For the text-containing cell, return its midpoint in [X, Y] coordinate format. 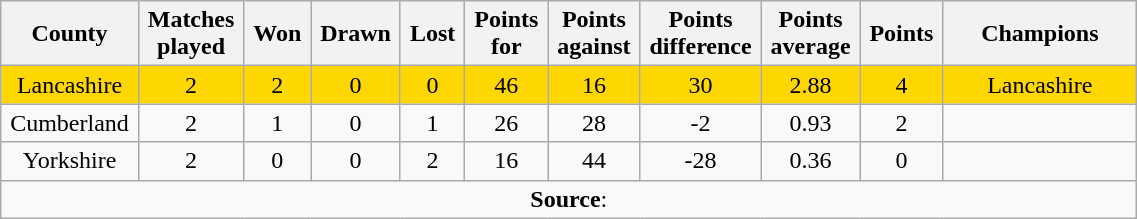
Matches played [191, 34]
Source: [569, 199]
26 [506, 123]
2.88 [810, 85]
0.93 [810, 123]
Yorkshire [70, 161]
30 [700, 85]
44 [594, 161]
Points difference [700, 34]
Lost [432, 34]
-2 [700, 123]
Drawn [356, 34]
Cumberland [70, 123]
4 [902, 85]
County [70, 34]
Points for [506, 34]
Champions [1040, 34]
28 [594, 123]
0.36 [810, 161]
Points [902, 34]
Points average [810, 34]
Won [278, 34]
46 [506, 85]
-28 [700, 161]
Points against [594, 34]
